Pinpoint the cell where the given text exists, returning its [X, Y] midpoint coordinate. 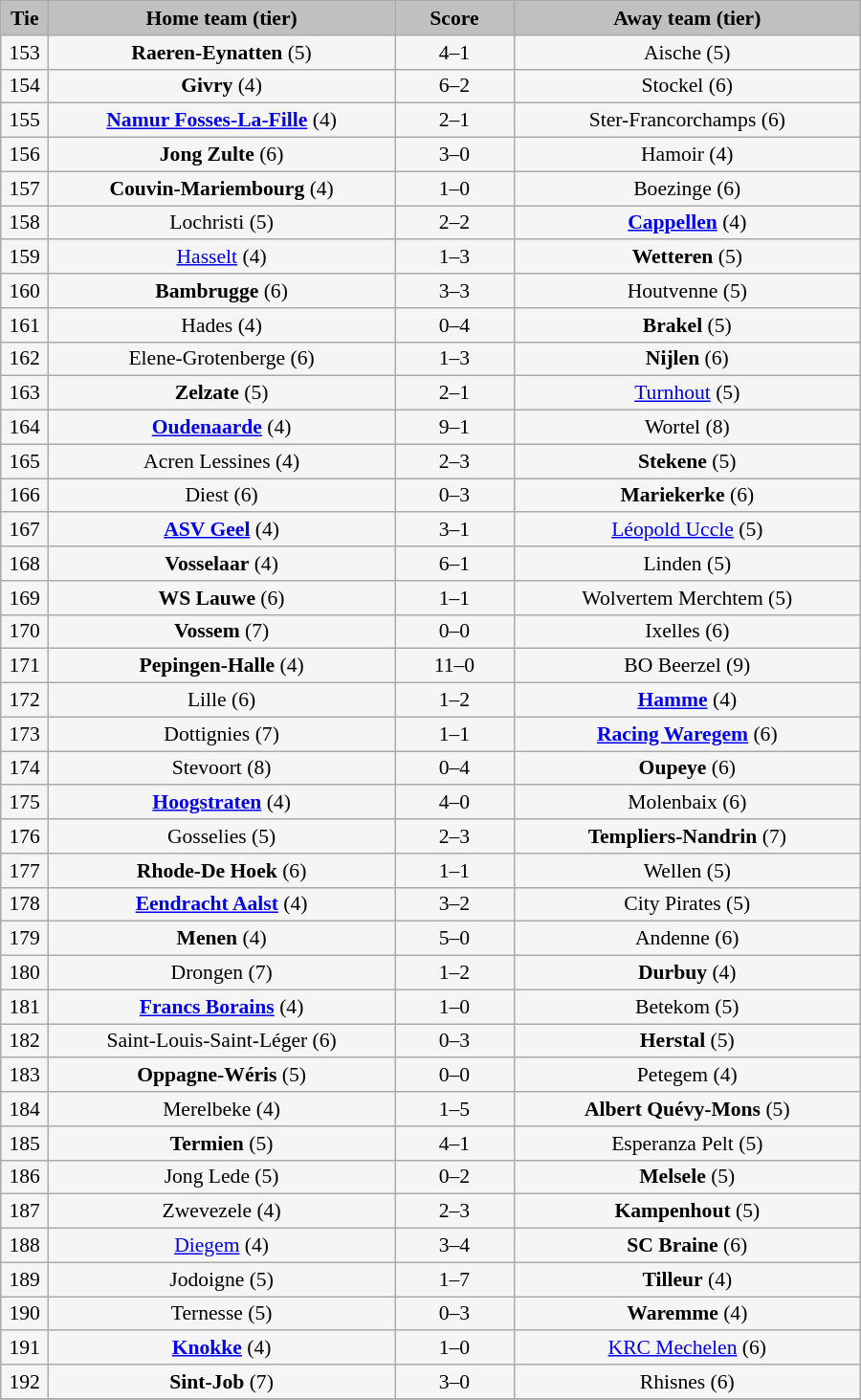
Albert Quévy-Mons (5) [687, 1109]
3–3 [455, 291]
161 [25, 325]
Away team (tier) [687, 18]
Score [455, 18]
Kampenhout (5) [687, 1211]
Tilleur (4) [687, 1279]
189 [25, 1279]
181 [25, 1007]
159 [25, 257]
Brakel (5) [687, 325]
Melsele (5) [687, 1177]
179 [25, 939]
Oupeye (6) [687, 768]
Elene-Grotenberge (6) [222, 359]
172 [25, 700]
SC Braine (6) [687, 1246]
Hamme (4) [687, 700]
Saint-Louis-Saint-Léger (6) [222, 1041]
190 [25, 1314]
169 [25, 598]
Hasselt (4) [222, 257]
182 [25, 1041]
191 [25, 1348]
188 [25, 1246]
4–0 [455, 803]
185 [25, 1144]
Léopold Uccle (5) [687, 530]
Wolvertem Merchtem (5) [687, 598]
173 [25, 734]
Ster-Francorchamps (6) [687, 121]
Wellen (5) [687, 871]
11–0 [455, 666]
Vosselaar (4) [222, 564]
Linden (5) [687, 564]
177 [25, 871]
Raeren-Eynatten (5) [222, 53]
160 [25, 291]
ASV Geel (4) [222, 530]
3–4 [455, 1246]
Oppagne-Wéris (5) [222, 1076]
Jodoigne (5) [222, 1279]
Bambrugge (6) [222, 291]
KRC Mechelen (6) [687, 1348]
Termien (5) [222, 1144]
Dottignies (7) [222, 734]
187 [25, 1211]
Diegem (4) [222, 1246]
Acren Lessines (4) [222, 461]
Esperanza Pelt (5) [687, 1144]
Wortel (8) [687, 428]
Molenbaix (6) [687, 803]
Aische (5) [687, 53]
Stekene (5) [687, 461]
166 [25, 496]
Vossem (7) [222, 632]
Hamoir (4) [687, 155]
162 [25, 359]
Wetteren (5) [687, 257]
Stevoort (8) [222, 768]
153 [25, 53]
Zelzate (5) [222, 393]
174 [25, 768]
6–2 [455, 86]
167 [25, 530]
1–7 [455, 1279]
5–0 [455, 939]
Cappellen (4) [687, 223]
175 [25, 803]
Betekom (5) [687, 1007]
Waremme (4) [687, 1314]
Durbuy (4) [687, 973]
Knokke (4) [222, 1348]
157 [25, 189]
156 [25, 155]
Boezinge (6) [687, 189]
170 [25, 632]
1–5 [455, 1109]
WS Lauwe (6) [222, 598]
192 [25, 1382]
0–2 [455, 1177]
Herstal (5) [687, 1041]
Ternesse (5) [222, 1314]
Hoogstraten (4) [222, 803]
Mariekerke (6) [687, 496]
Rhisnes (6) [687, 1382]
Stockel (6) [687, 86]
Ixelles (6) [687, 632]
Turnhout (5) [687, 393]
Hades (4) [222, 325]
Drongen (7) [222, 973]
171 [25, 666]
Eendracht Aalst (4) [222, 904]
168 [25, 564]
183 [25, 1076]
Houtvenne (5) [687, 291]
Rhode-De Hoek (6) [222, 871]
Lochristi (5) [222, 223]
Nijlen (6) [687, 359]
3–2 [455, 904]
178 [25, 904]
Petegem (4) [687, 1076]
184 [25, 1109]
Pepingen-Halle (4) [222, 666]
158 [25, 223]
Merelbeke (4) [222, 1109]
Racing Waregem (6) [687, 734]
Givry (4) [222, 86]
Tie [25, 18]
BO Beerzel (9) [687, 666]
Lille (6) [222, 700]
City Pirates (5) [687, 904]
Zwevezele (4) [222, 1211]
163 [25, 393]
2–2 [455, 223]
Francs Borains (4) [222, 1007]
Sint-Job (7) [222, 1382]
Jong Lede (5) [222, 1177]
186 [25, 1177]
180 [25, 973]
Diest (6) [222, 496]
Home team (tier) [222, 18]
Menen (4) [222, 939]
154 [25, 86]
Gosselies (5) [222, 836]
Jong Zulte (6) [222, 155]
Templiers-Nandrin (7) [687, 836]
9–1 [455, 428]
Oudenaarde (4) [222, 428]
3–1 [455, 530]
6–1 [455, 564]
165 [25, 461]
Andenne (6) [687, 939]
176 [25, 836]
164 [25, 428]
Namur Fosses-La-Fille (4) [222, 121]
Couvin-Mariembourg (4) [222, 189]
155 [25, 121]
